Return the [x, y] coordinate for the center point of the cell that contains the specified text.  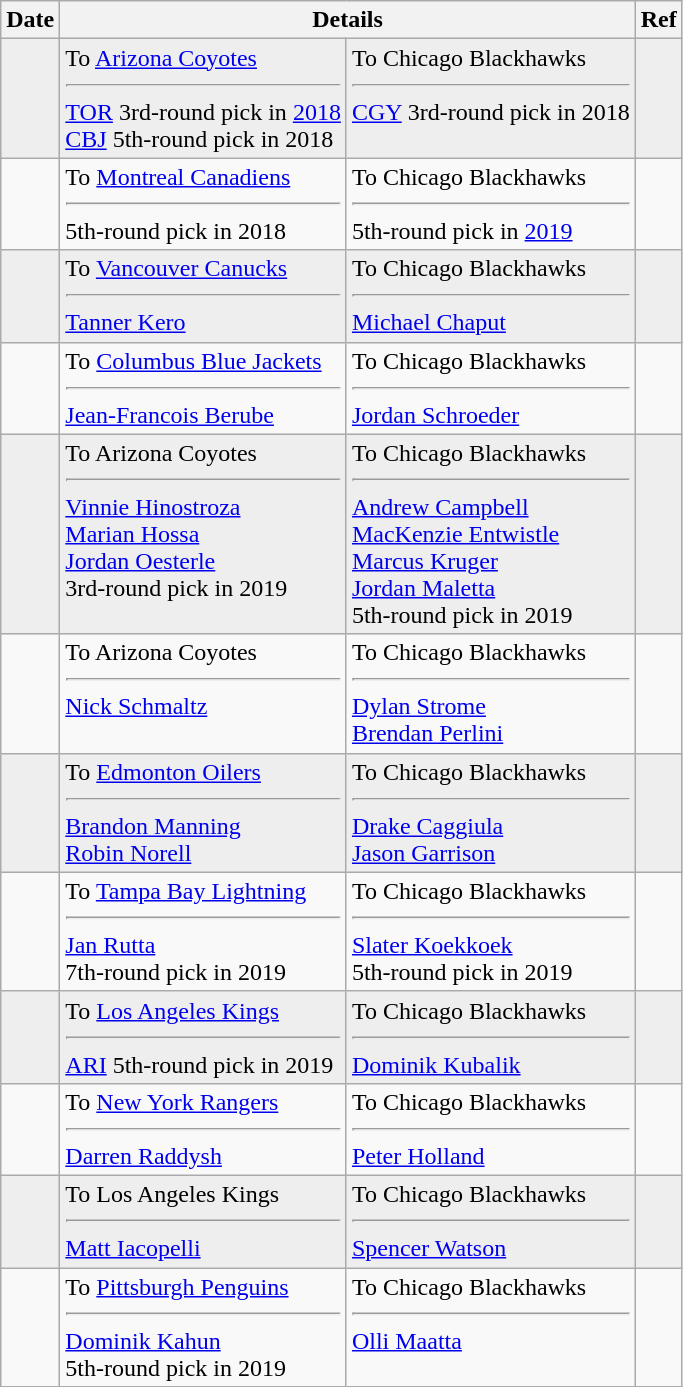
To Columbus Blue JacketsJean-Francois Berube [204, 388]
To Chicago BlackhawksPeter Holland [490, 1129]
To Chicago BlackhawksOlli Maatta [490, 1328]
To Chicago BlackhawksDominik Kubalik [490, 1037]
To Chicago Blackhawks5th-round pick in 2019 [490, 204]
To Chicago BlackhawksDrake CaggiulaJason Garrison [490, 812]
To Tampa Bay LightningJan Rutta7th-round pick in 2019 [204, 932]
Details [348, 20]
To Chicago BlackhawksSlater Koekkoek5th-round pick in 2019 [490, 932]
To Pittsburgh PenguinsDominik Kahun5th-round pick in 2019 [204, 1328]
To Los Angeles KingsARI 5th-round pick in 2019 [204, 1037]
To Arizona CoyotesVinnie HinostrozaMarian HossaJordan Oesterle3rd-round pick in 2019 [204, 534]
To New York RangersDarren Raddysh [204, 1129]
To Chicago BlackhawksDylan StromeBrendan Perlini [490, 694]
To Montreal Canadiens5th-round pick in 2018 [204, 204]
To Chicago BlackhawksJordan Schroeder [490, 388]
To Arizona CoyotesTOR 3rd-round pick in 2018CBJ 5th-round pick in 2018 [204, 98]
To Chicago BlackhawksCGY 3rd-round pick in 2018 [490, 98]
To Chicago BlackhawksSpencer Watson [490, 1221]
To Edmonton OilersBrandon ManningRobin Norell [204, 812]
To Chicago BlackhawksAndrew CampbellMacKenzie EntwistleMarcus KrugerJordan Maletta5th-round pick in 2019 [490, 534]
To Vancouver CanucksTanner Kero [204, 296]
To Los Angeles KingsMatt Iacopelli [204, 1221]
Ref [658, 20]
Date [30, 20]
To Chicago BlackhawksMichael Chaput [490, 296]
To Arizona CoyotesNick Schmaltz [204, 694]
